Detect which cell encompasses the target text, then output its (x, y) center coordinate. 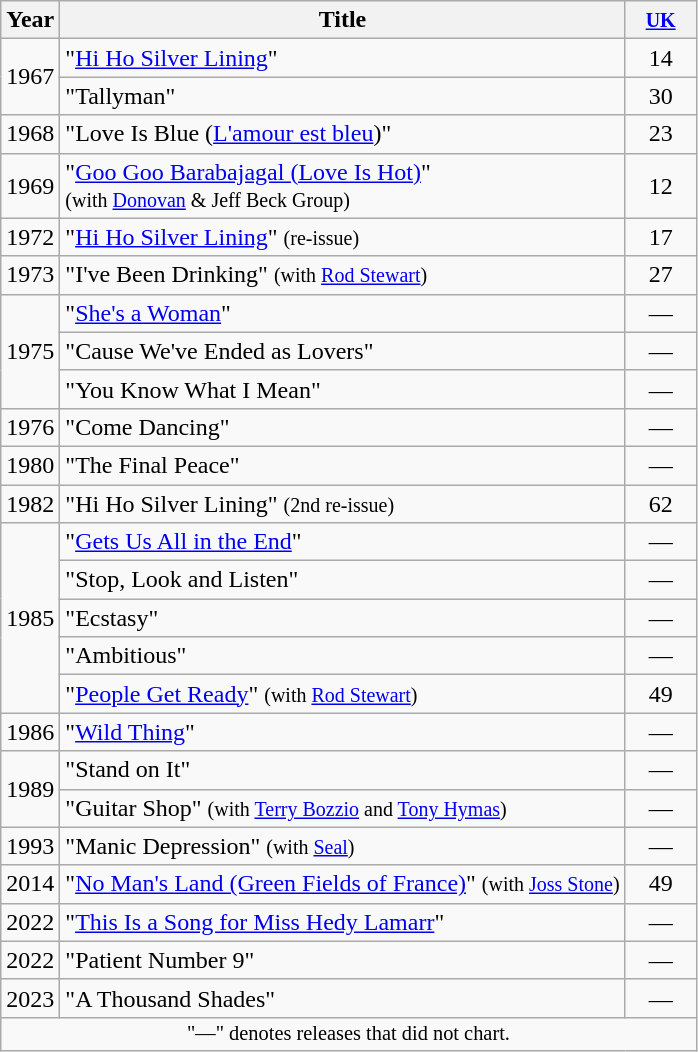
"The Final Peace" (342, 465)
1982 (30, 503)
"Ecstasy" (342, 618)
"Goo Goo Barabajagal (Love Is Hot)" (with Donovan & Jeff Beck Group) (342, 186)
1989 (30, 789)
Year (30, 20)
"Hi Ho Silver Lining" (2nd re-issue) (342, 503)
1972 (30, 237)
1985 (30, 618)
1968 (30, 134)
1980 (30, 465)
"Guitar Shop" (with Terry Bozzio and Tony Hymas) (342, 808)
"No Man's Land (Green Fields of France)" (with Joss Stone) (342, 884)
"Hi Ho Silver Lining" (re-issue) (342, 237)
UK (660, 20)
"Manic Depression" (with Seal) (342, 846)
"Stand on It" (342, 770)
"—" denotes releases that did not chart. (348, 1034)
"A Thousand Shades" (342, 998)
27 (660, 275)
17 (660, 237)
"Cause We've Ended as Lovers" (342, 351)
"Gets Us All in the End" (342, 542)
"Ambitious" (342, 656)
"She's a Woman" (342, 313)
30 (660, 96)
62 (660, 503)
"People Get Ready" (with Rod Stewart) (342, 694)
23 (660, 134)
Title (342, 20)
"Stop, Look and Listen" (342, 580)
1993 (30, 846)
"You Know What I Mean" (342, 389)
1969 (30, 186)
14 (660, 58)
"I've Been Drinking" (with Rod Stewart) (342, 275)
2014 (30, 884)
1967 (30, 77)
"Love Is Blue (L'amour est bleu)" (342, 134)
"This Is a Song for Miss Hedy Lamarr" (342, 922)
1975 (30, 351)
"Patient Number 9" (342, 960)
"Come Dancing" (342, 427)
1976 (30, 427)
1986 (30, 732)
"Wild Thing" (342, 732)
"Tallyman" (342, 96)
2023 (30, 998)
12 (660, 186)
1973 (30, 275)
"Hi Ho Silver Lining" (342, 58)
